Capture the cell that displays the provided text and extract its (x, y) central coordinate. 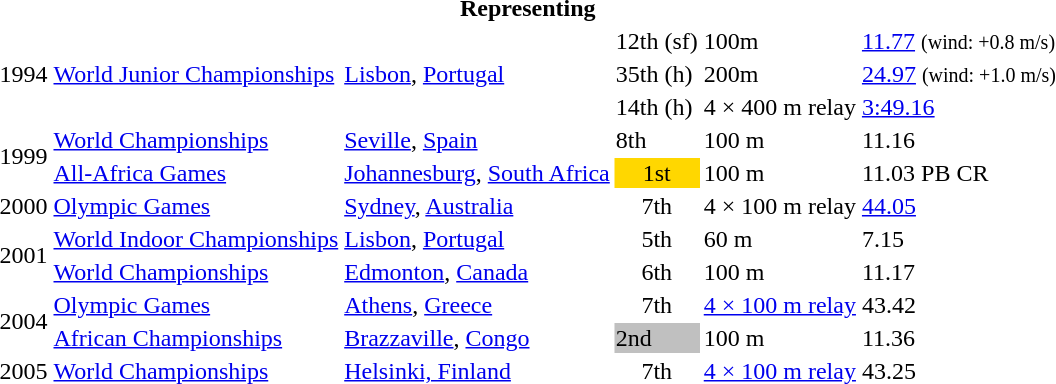
Seville, Spain (478, 140)
5th (656, 239)
Brazzaville, Congo (478, 338)
1st (656, 173)
8th (656, 140)
Johannesburg, South Africa (478, 173)
12th (sf) (656, 41)
35th (h) (656, 74)
World Junior Championships (196, 74)
4 × 400 m relay (780, 107)
200m (780, 74)
Athens, Greece (478, 305)
Sydney, Australia (478, 206)
World Indoor Championships (196, 239)
African Championships (196, 338)
2nd (656, 338)
60 m (780, 239)
14th (h) (656, 107)
6th (656, 272)
100m (780, 41)
Edmonton, Canada (478, 272)
All-Africa Games (196, 173)
